Find where the given text appears and provide that cell's center as [x, y] coordinate. 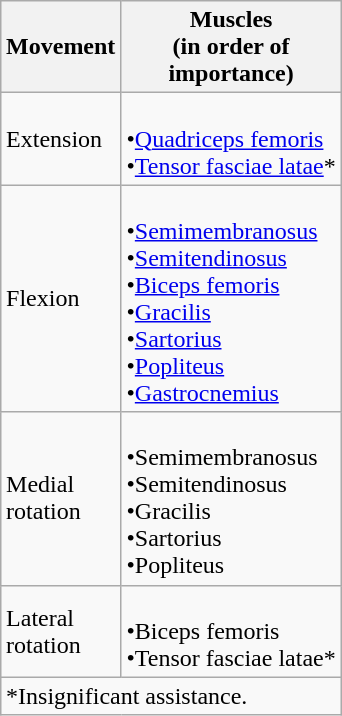
*Insignificant assistance. [172, 696]
Lateralrotation [61, 631]
Movement [61, 47]
•Semimembranosus•Semitendinosus•Gracilis•Sartorius•Popliteus [231, 498]
•Semimembranosus•Semitendinosus•Biceps femoris•Gracilis•Sartorius•Popliteus•Gastrocnemius [231, 298]
•Quadriceps femoris•Tensor fasciae latae* [231, 139]
Muscles(in order ofimportance) [231, 47]
Extension [61, 139]
Flexion [61, 298]
•Biceps femoris•Tensor fasciae latae* [231, 631]
Medialrotation [61, 498]
